Return the [X, Y] coordinate for the center point of the cell that contains the specified text.  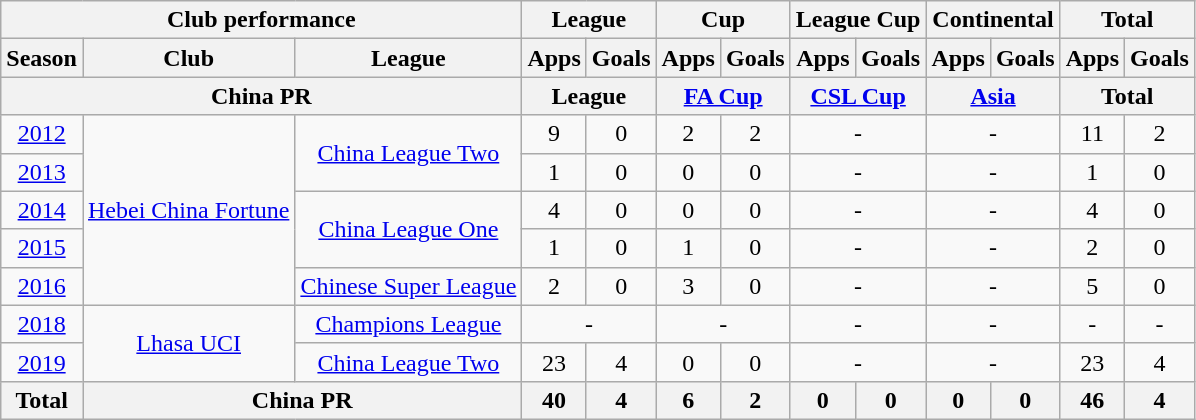
Season [42, 58]
2013 [42, 172]
CSL Cup [858, 96]
11 [1092, 134]
6 [688, 400]
40 [554, 400]
46 [1092, 400]
2014 [42, 210]
Cup [723, 20]
3 [688, 286]
2015 [42, 248]
9 [554, 134]
Club [188, 58]
Champions League [408, 324]
China League One [408, 229]
Chinese Super League [408, 286]
2019 [42, 362]
2012 [42, 134]
FA Cup [723, 96]
Hebei China Fortune [188, 210]
Continental [993, 20]
Asia [993, 96]
2018 [42, 324]
Club performance [262, 20]
Lhasa UCI [188, 343]
2016 [42, 286]
5 [1092, 286]
League Cup [858, 20]
